Locate the cell with the specified text and output its [X, Y] center coordinate. 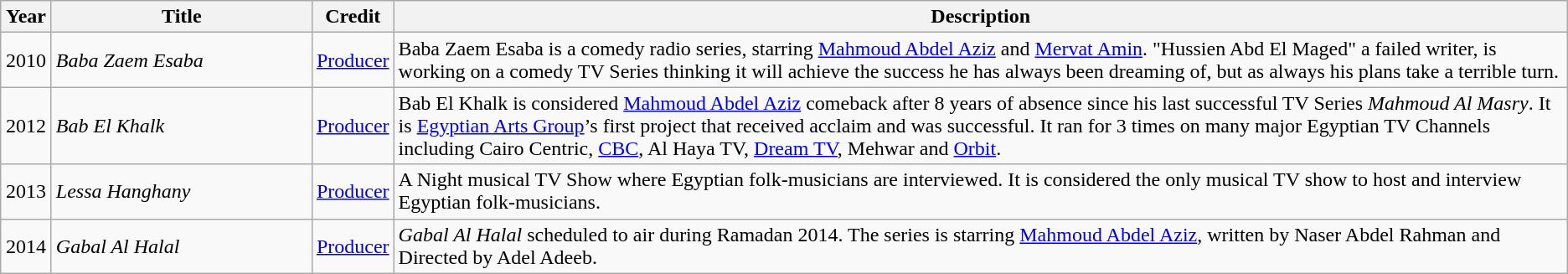
Title [181, 17]
2010 [27, 60]
Description [980, 17]
Credit [353, 17]
Baba Zaem Esaba [181, 60]
2013 [27, 191]
Lessa Hanghany [181, 191]
Gabal Al Halal [181, 246]
Bab El Khalk [181, 126]
Year [27, 17]
2014 [27, 246]
2012 [27, 126]
